Output the [x, y] coordinate of the center of the cell containing the given text.  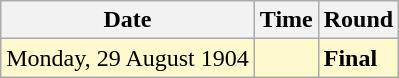
Time [286, 20]
Final [358, 58]
Date [128, 20]
Round [358, 20]
Monday, 29 August 1904 [128, 58]
